Search for the cell housing the specified text and yield its (x, y) center coordinate. 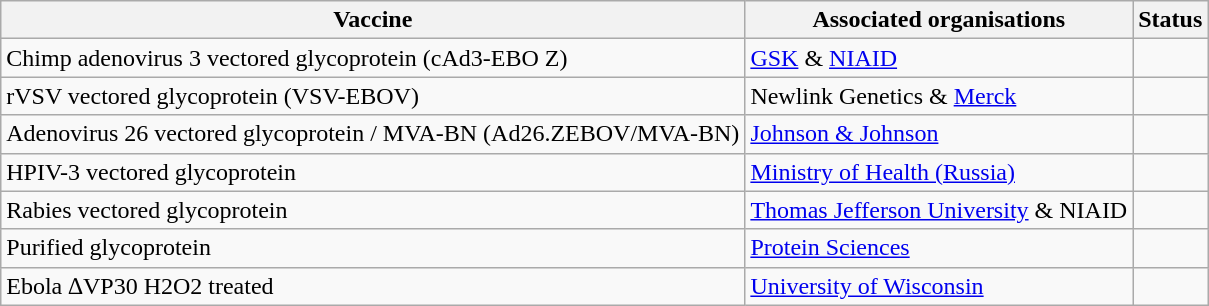
Status (1170, 20)
Johnson & Johnson (939, 134)
Rabies vectored glycoprotein (373, 210)
GSK & NIAID (939, 58)
HPIV-3 vectored glycoprotein (373, 172)
University of Wisconsin (939, 286)
Adenovirus 26 vectored glycoprotein / MVA-BN (Ad26.ZEBOV/MVA-BN) (373, 134)
Newlink Genetics & Merck (939, 96)
Ministry of Health (Russia) (939, 172)
Associated organisations (939, 20)
Purified glycoprotein (373, 248)
Chimp adenovirus 3 vectored glycoprotein (cAd3-EBO Z) (373, 58)
Protein Sciences (939, 248)
rVSV vectored glycoprotein (VSV-EBOV) (373, 96)
Thomas Jefferson University & NIAID (939, 210)
Vaccine (373, 20)
Ebola ∆VP30 H2O2 treated (373, 286)
